Find where the given text appears and provide that cell's center as [X, Y] coordinate. 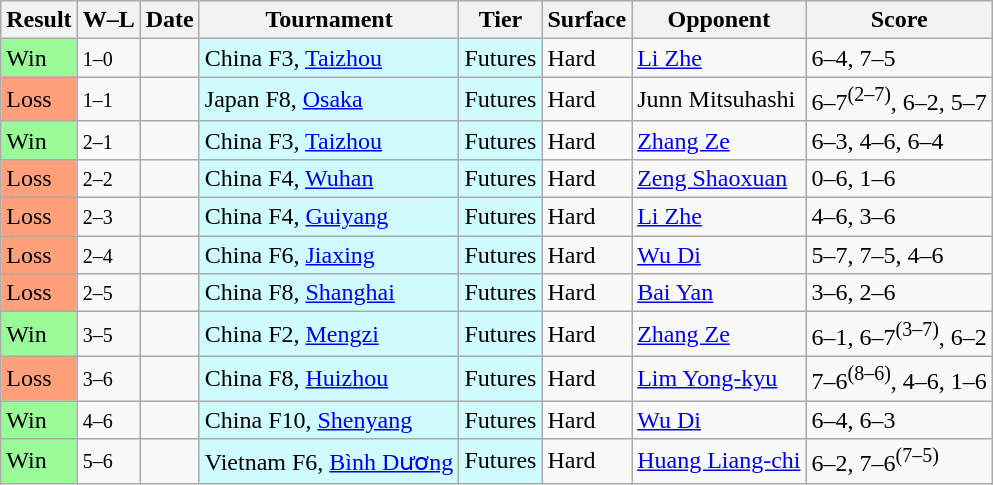
China F4, Wuhan [329, 178]
3–6, 2–6 [899, 293]
China F8, Huizhou [329, 378]
0–6, 1–6 [899, 178]
Score [899, 20]
Surface [587, 20]
Date [170, 20]
6–4, 7–5 [899, 58]
6–1, 6–7(3–7), 6–2 [899, 334]
China F10, Shenyang [329, 420]
Huang Liang-chi [719, 462]
3–6 [108, 378]
1–0 [108, 58]
7–6(8–6), 4–6, 1–6 [899, 378]
2–3 [108, 217]
2–5 [108, 293]
Bai Yan [719, 293]
6–2, 7–6(7–5) [899, 462]
W–L [108, 20]
1–1 [108, 100]
Vietnam F6, Bình Dương [329, 462]
2–2 [108, 178]
Japan F8, Osaka [329, 100]
Result [39, 20]
4–6 [108, 420]
China F4, Guiyang [329, 217]
Tier [500, 20]
5–6 [108, 462]
Zeng Shaoxuan [719, 178]
5–7, 7–5, 4–6 [899, 255]
Lim Yong-kyu [719, 378]
Opponent [719, 20]
China F8, Shanghai [329, 293]
China F2, Mengzi [329, 334]
6–4, 6–3 [899, 420]
China F6, Jiaxing [329, 255]
Tournament [329, 20]
2–1 [108, 140]
6–7(2–7), 6–2, 5–7 [899, 100]
2–4 [108, 255]
6–3, 4–6, 6–4 [899, 140]
Junn Mitsuhashi [719, 100]
4–6, 3–6 [899, 217]
3–5 [108, 334]
